Identify which cell holds the provided text, then report its [X, Y] central coordinate. 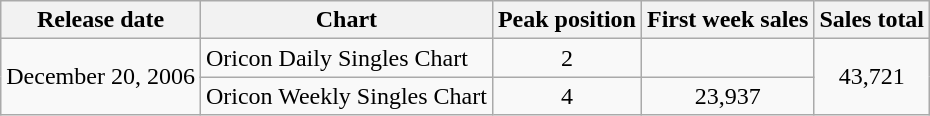
2 [566, 58]
23,937 [727, 96]
Chart [346, 20]
4 [566, 96]
Oricon Weekly Singles Chart [346, 96]
December 20, 2006 [101, 77]
First week sales [727, 20]
Peak position [566, 20]
43,721 [872, 77]
Release date [101, 20]
Oricon Daily Singles Chart [346, 58]
Sales total [872, 20]
